Identify which cell holds the provided text, then report its [X, Y] central coordinate. 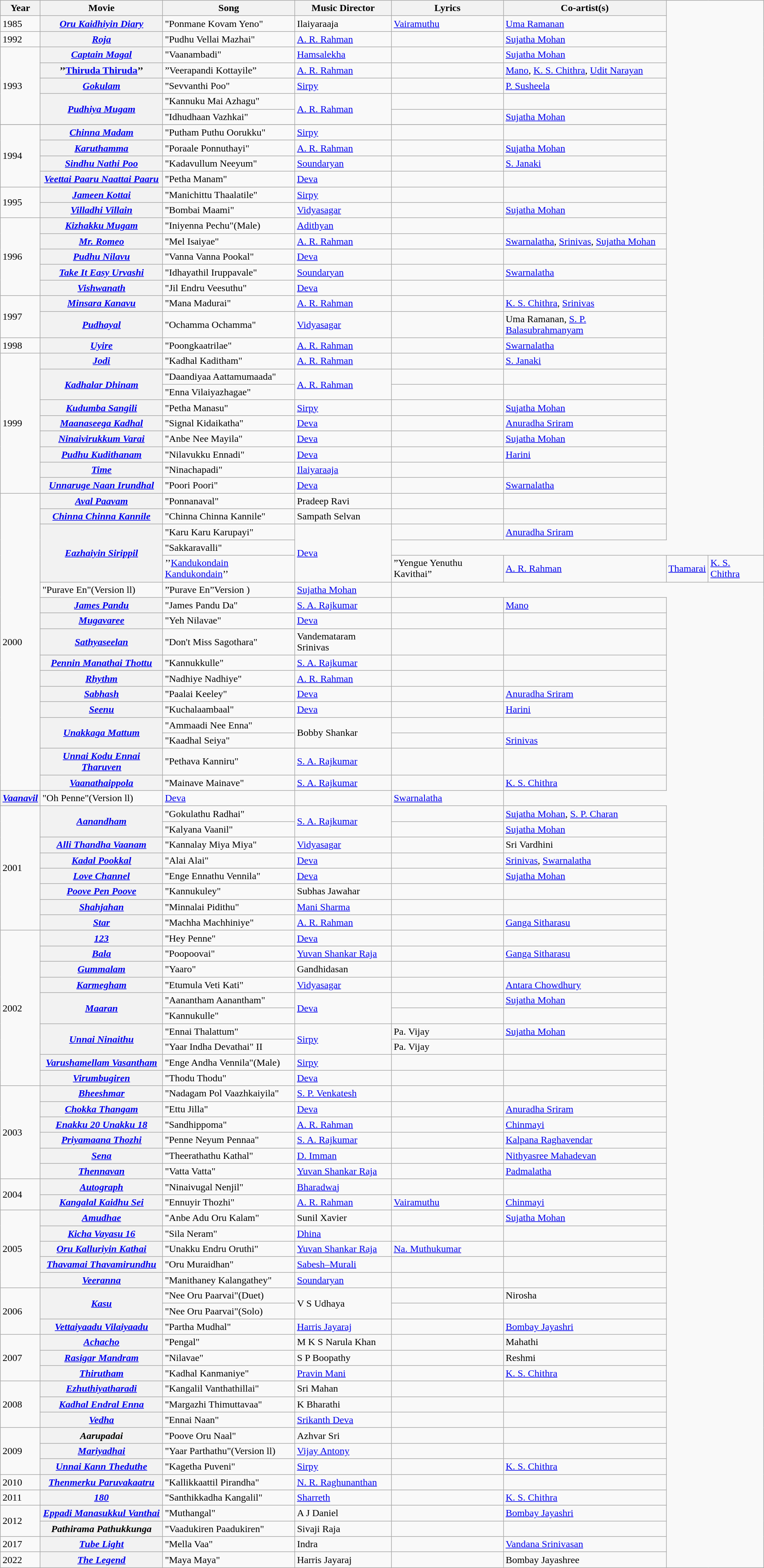
”Veerapandi Kottayile” [229, 70]
2011 [20, 1498]
Kadhal Endral Enna [102, 1404]
Thavamai Thavamirundhu [102, 1265]
Karmegham [102, 984]
S P Boopathy [343, 1358]
"Putham Puthu Oorukku" [229, 132]
"Thodu Thodu" [229, 1078]
"Vaadukiren Paadukiren" [229, 1529]
"Penne Neyum Pennaa" [229, 1140]
Sharreth [343, 1498]
Maaran [102, 1008]
S. P. Venkatesh [343, 1094]
Aval Paavam [102, 501]
2004 [20, 1194]
Nirosha [584, 1296]
"Nee Oru Paarvai"(Duet) [229, 1296]
"Mana Madurai" [229, 303]
1998 [20, 345]
Sri Vardhini [584, 845]
"Mel Isaiyae" [229, 241]
2010 [20, 1482]
"Nadagam Pol Vaazhkaiyila" [229, 1094]
Karuthamma [102, 148]
Alli Thandha Vaanam [102, 845]
Rhythm [102, 678]
Kadhalar Dhinam [102, 384]
Srinivas [584, 741]
"Paalai Keeley" [229, 694]
"Kadavullum Neeyum" [229, 163]
"Muthangal" [229, 1513]
2007 [20, 1358]
Bharadwaj [343, 1187]
"Idhudhaan Vazhkai" [229, 117]
’’Kandukondain Kandukondain’’ [229, 568]
"Chinna Chinna Kannile" [229, 517]
"Ammaadi Nee Enna" [229, 725]
"Petha Manasu" [229, 408]
"Nadhiye Nadhiye" [229, 678]
"Unakku Endru Oruthi" [229, 1249]
Thenmerku Paruvakaatru [102, 1482]
"Pethava Kanniru" [229, 762]
Sri Mahan [343, 1389]
"James Pandu Da" [229, 605]
Uma Ramanan [584, 24]
Gummalam [102, 969]
Achacho [102, 1342]
"Kagetha Puveni" [229, 1466]
Pudhu Nilavu [102, 257]
Virumbugiren [102, 1078]
’’Thiruda Thiruda’’ [102, 70]
Vijay Antony [343, 1451]
"Ochamma Ochamma" [229, 324]
2002 [20, 1008]
"Vaanambadi" [229, 55]
Take It Easy Urvashi [102, 272]
"Bombai Maami" [229, 210]
1997 [20, 317]
Unnai Kodu Ennai Tharuven [102, 762]
Nithyasree Mahadevan [584, 1156]
"Sila Neram" [229, 1234]
Mariyadhai [102, 1451]
"Yaaro" [229, 969]
"Manichittu Thaalatile" [229, 195]
180 [102, 1498]
"Anbe Adu Oru Kalam" [229, 1218]
Minsara Kanavu [102, 303]
"Nilavukku Ennadi" [229, 454]
Pudhu Kudithanam [102, 454]
Pravin Mani [343, 1373]
Jameen Kottai [102, 195]
Jodi [102, 361]
2006 [20, 1311]
Thamarai [687, 568]
Sabesh–Murali [343, 1265]
Mano [584, 605]
1993 [20, 86]
Vandana Srinivasan [584, 1544]
"Ninachapadi" [229, 470]
"Maya Maya" [229, 1560]
Sujatha Mohan, S. P. Charan [584, 814]
2003 [20, 1132]
Mugavaree [102, 621]
Gokulam [102, 86]
"Sandhippoma" [229, 1125]
Pudhayal [102, 324]
"Santhikkadha Kangalil" [229, 1498]
"Signal Kidaikatha" [229, 423]
K. S. Chithra, Srinivas [584, 303]
"Kuchalaambaal" [229, 709]
N. R. Raghunanthan [343, 1482]
Movie [102, 8]
Enakku 20 Unakku 18 [102, 1125]
2009 [20, 1451]
Antara Chowdhury [584, 984]
"Yeh Nilavae" [229, 621]
"Poraale Ponnuthayi" [229, 148]
"Nee Oru Paarvai"(Solo) [229, 1311]
Mano, K. S. Chithra, Udit Narayan [584, 70]
Roja [102, 39]
Pudhiya Mugam [102, 109]
Rasigar Mandram [102, 1358]
Captain Magal [102, 55]
"Gokulathu Radhai" [229, 814]
"Partha Mudhal" [229, 1327]
Unakkaga Mattum [102, 733]
Sampath Selvan [343, 517]
Music Director [343, 8]
Thirutham [102, 1373]
Thennavan [102, 1171]
"Kalyana Vaanil" [229, 829]
"Idhayathil Iruppavale" [229, 272]
"Poori Poori" [229, 486]
"Kannukkulle" [229, 663]
Swarnalatha, Srinivas, Sujatha Mohan [584, 241]
Unnai Ninaithu [102, 1039]
"Sakkaravalli" [229, 548]
1994 [20, 156]
Kasu [102, 1303]
Kalpana Raghavendar [584, 1140]
Love Channel [102, 876]
"Petha Manam" [229, 179]
Chokka Thangam [102, 1109]
"Purave En"(Version ll) [102, 590]
Vedha [102, 1420]
Varushamellam Vasantham [102, 1062]
"Ponnanaval" [229, 501]
1995 [20, 203]
"Ponmane Kovam Yeno" [229, 24]
"Oh Penne"(Version ll) [102, 798]
Vettaiyaadu Vilaiyaadu [102, 1327]
Autograph [102, 1187]
2005 [20, 1249]
"Poongkaatrilae" [229, 345]
Mani Sharma [343, 907]
Villadhi Villain [102, 210]
Chinna Madam [102, 132]
The Legend [102, 1560]
Pathirama Pathukkunga [102, 1529]
2017 [20, 1544]
"Margazhi Thimuttavaa" [229, 1404]
Dhina [343, 1234]
"Oru Muraidhan" [229, 1265]
Oru Kaidhiyin Diary [102, 24]
”Yengue Yenuthu Kavithai” [447, 568]
Vandemataram Srinivas [343, 642]
Na. Muthukumar [447, 1249]
Vaanathaippola [102, 783]
Time [102, 470]
Pradeep Ravi [343, 501]
"Kannukulle" [229, 1016]
Bala [102, 953]
Azhvar Sri [343, 1435]
Bheeshmar [102, 1094]
2012 [20, 1521]
Shahjahan [102, 907]
"Theerathathu Kathal" [229, 1156]
1992 [20, 39]
"Vatta Vatta" [229, 1171]
"Minnalai Pidithu" [229, 907]
Eppadi Manasukkul Vanthai [102, 1513]
2008 [20, 1404]
Veettai Paaru Naattai Paaru [102, 179]
Ninaivirukkum Varai [102, 439]
1996 [20, 257]
"Jil Endru Veesuthu" [229, 288]
"Aanantham Aanantham" [229, 1000]
"Karu Karu Karupayi" [229, 532]
Song [229, 8]
Adithyan [343, 226]
Co-artist(s) [584, 8]
"Kadhal Kanmaniye" [229, 1373]
"Kaadhal Seiya" [229, 741]
Indra [343, 1544]
Tube Light [102, 1544]
"Poove Oru Naal" [229, 1435]
Amudhae [102, 1218]
Veeranna [102, 1280]
Kicha Vayasu 16 [102, 1234]
"Kadhal Kaditham" [229, 361]
Aanandham [102, 822]
"Daandiyaa Aattamumaada" [229, 376]
Maanaseega Kadhal [102, 423]
Oru Kalluriyin Kathai [102, 1249]
123 [102, 938]
"Kannalay Miya Miya" [229, 845]
"Ettu Jilla" [229, 1109]
"Pengal" [229, 1342]
Sivaji Raja [343, 1529]
Sabhash [102, 694]
Bombay Jayashree [584, 1560]
Uyire [102, 345]
D. Imman [343, 1156]
"Kangalil Vanthathillai" [229, 1389]
James Pandu [102, 605]
Kangalal Kaidhu Sei [102, 1202]
"Poopoovai" [229, 953]
"Kannukuley" [229, 891]
2001 [20, 868]
Sindhu Nathi Poo [102, 163]
"Yaar Indha Devathai" II [229, 1047]
Reshmi [584, 1358]
Eazhaiyin Sirippil [102, 553]
M K S Narula Khan [343, 1342]
A J Daniel [343, 1513]
"Ennai Thalattum" [229, 1031]
1985 [20, 24]
"Ennuyir Thozhi" [229, 1202]
Sathyaseelan [102, 642]
"Hey Penne" [229, 938]
Kizhakku Mugam [102, 226]
Bobby Shankar [343, 733]
Lyrics [447, 8]
Uma Ramanan, S. P. Balasubrahmanyam [584, 324]
Aarupadai [102, 1435]
Priyamaana Thozhi [102, 1140]
Vishwanath [102, 288]
Hamsalekha [343, 55]
"Alai Alai" [229, 860]
"Ennai Naan" [229, 1420]
"Vanna Vanna Pookal" [229, 257]
Star [102, 922]
"Ninaivugal Nenjil" [229, 1187]
"Nilavae" [229, 1358]
Mahathi [584, 1342]
"Sevvanthi Poo" [229, 86]
Pennin Manathai Thottu [102, 663]
Unnai Kann Theduthe [102, 1466]
K Bharathi [343, 1404]
"Etumula Veti Kati" [229, 984]
"Iniyenna Pechu"(Male) [229, 226]
"Mella Vaa" [229, 1544]
Vaanavil [20, 798]
V S Udhaya [343, 1303]
"Machha Machhiniye" [229, 922]
Sena [102, 1156]
"Manithaney Kalangathey" [229, 1280]
"Enge Ennathu Vennila" [229, 876]
Gandhidasan [343, 969]
"Kannuku Mai Azhagu" [229, 101]
Padmalatha [584, 1171]
Mr. Romeo [102, 241]
”Purave En”Version ) [229, 590]
P. Susheela [584, 86]
Unnaruge Naan Irundhal [102, 486]
"Pudhu Vellai Mazhai" [229, 39]
"Enna Vilaiyazhagae" [229, 392]
2000 [20, 642]
2022 [20, 1560]
Chinna Chinna Kannile [102, 517]
"Yaar Parthathu"(Version ll) [229, 1451]
"Kallikkaattil Pirandha" [229, 1482]
"Enge Andha Vennila"(Male) [229, 1062]
Year [20, 8]
Sunil Xavier [343, 1218]
"Mainave Mainave" [229, 783]
"Don't Miss Sagothara" [229, 642]
Seenu [102, 709]
Subhas Jawahar [343, 891]
Srinivas, Swarnalatha [584, 860]
"Anbe Nee Mayila" [229, 439]
Kudumba Sangili [102, 408]
Kadal Pookkal [102, 860]
1999 [20, 423]
Ezhuthiyatharadi [102, 1389]
Srikanth Deva [343, 1420]
Poove Pen Poove [102, 891]
